Output the (X, Y) coordinate of the center of the cell containing the given text.  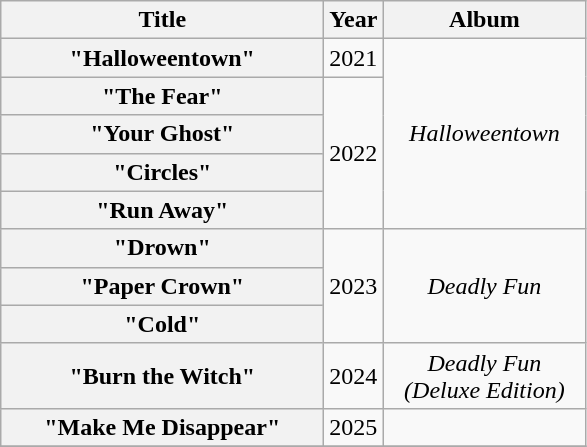
2024 (354, 376)
2021 (354, 58)
Year (354, 20)
"Burn the Witch" (162, 376)
Deadly Fun (484, 286)
Album (484, 20)
"Circles" (162, 172)
"Paper Crown" (162, 286)
2023 (354, 286)
2025 (354, 427)
"Run Away" (162, 210)
Title (162, 20)
Halloweentown (484, 134)
Deadly Fun (Deluxe Edition) (484, 376)
"The Fear" (162, 96)
"Drown" (162, 248)
2022 (354, 153)
"Your Ghost" (162, 134)
"Make Me Disappear" (162, 427)
"Cold" (162, 324)
"Halloweentown" (162, 58)
